Provide the [x, y] coordinate of the cell's center where the given text is located.  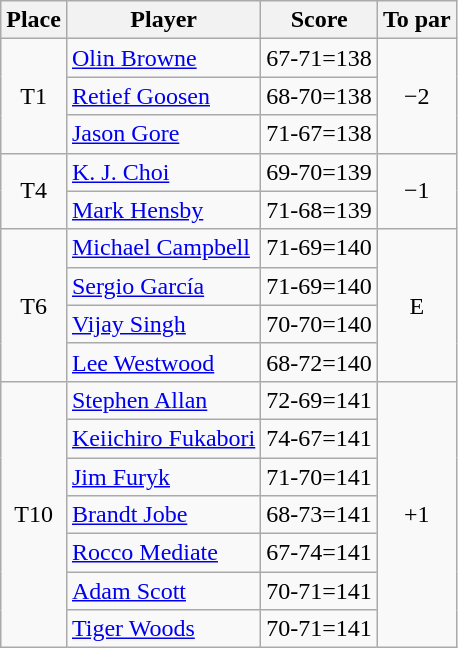
Vijay Singh [163, 324]
E [416, 305]
70-70=140 [320, 324]
67-71=138 [320, 58]
−1 [416, 191]
Mark Hensby [163, 210]
68-72=140 [320, 362]
T6 [34, 305]
72-69=141 [320, 400]
Brandt Jobe [163, 515]
69-70=139 [320, 172]
T4 [34, 191]
67-74=141 [320, 553]
Player [163, 20]
Score [320, 20]
Sergio García [163, 286]
+1 [416, 514]
71-70=141 [320, 477]
71-67=138 [320, 134]
68-73=141 [320, 515]
Keiichiro Fukabori [163, 438]
K. J. Choi [163, 172]
T1 [34, 96]
Michael Campbell [163, 248]
Lee Westwood [163, 362]
−2 [416, 96]
Adam Scott [163, 591]
Olin Browne [163, 58]
68-70=138 [320, 96]
Jim Furyk [163, 477]
Jason Gore [163, 134]
To par [416, 20]
Stephen Allan [163, 400]
Rocco Mediate [163, 553]
74-67=141 [320, 438]
T10 [34, 514]
Retief Goosen [163, 96]
Tiger Woods [163, 629]
Place [34, 20]
71-68=139 [320, 210]
